Identify which cell holds the provided text, then report its [X, Y] central coordinate. 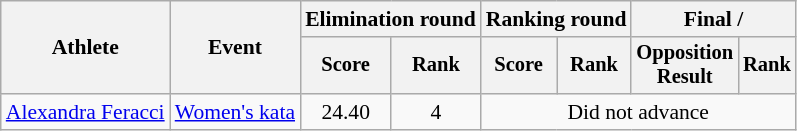
24.40 [346, 112]
Athlete [86, 48]
4 [436, 112]
Ranking round [556, 19]
OppositionResult [684, 66]
Final / [713, 19]
Did not advance [638, 112]
Event [235, 48]
Women's kata [235, 112]
Alexandra Feracci [86, 112]
Elimination round [390, 19]
